Return [x, y] of the center of cell containing provided text 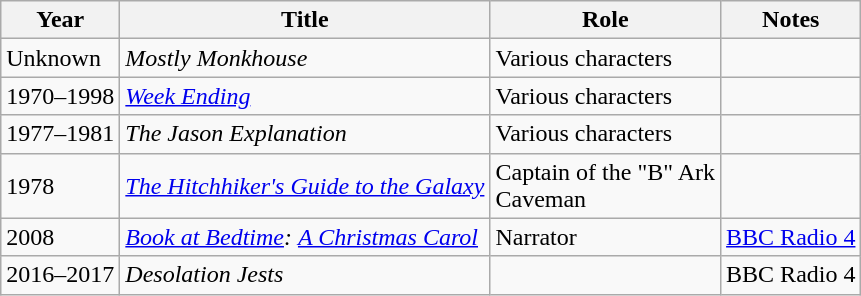
Week Ending [305, 96]
The Jason Explanation [305, 134]
1978 [60, 186]
1977–1981 [60, 134]
Role [606, 20]
Year [60, 20]
Desolation Jests [305, 275]
The Hitchhiker's Guide to the Galaxy [305, 186]
Captain of the "B" ArkCaveman [606, 186]
2016–2017 [60, 275]
Title [305, 20]
2008 [60, 237]
Notes [791, 20]
Narrator [606, 237]
Unknown [60, 58]
Mostly Monkhouse [305, 58]
1970–1998 [60, 96]
Book at Bedtime: A Christmas Carol [305, 237]
